For the text-containing cell, return its midpoint in [x, y] coordinate format. 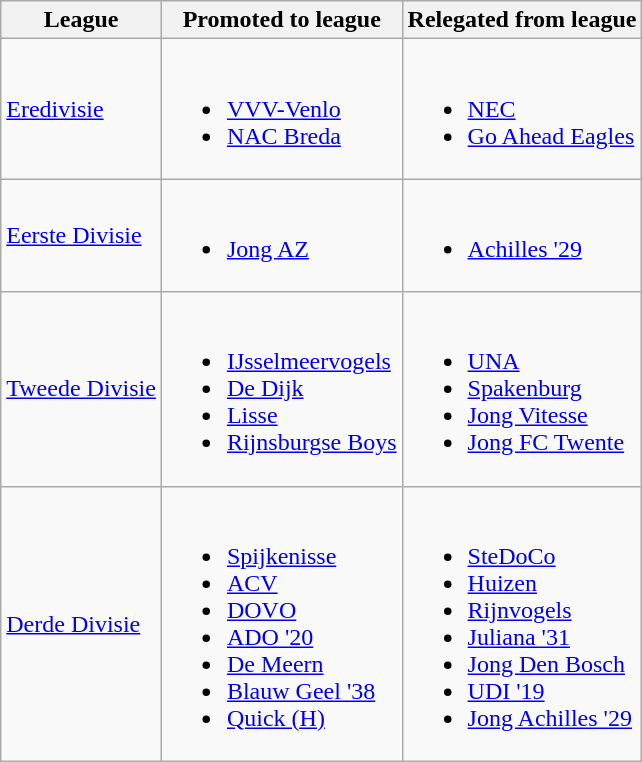
NECGo Ahead Eagles [522, 109]
Promoted to league [282, 20]
SteDoCoHuizenRijnvogelsJuliana '31Jong Den BoschUDI '19Jong Achilles '29 [522, 624]
UNASpakenburgJong VitesseJong FC Twente [522, 389]
VVV-VenloNAC Breda [282, 109]
IJsselmeervogelsDe DijkLisseRijnsburgse Boys [282, 389]
Tweede Divisie [82, 389]
Eerste Divisie [82, 236]
SpijkenisseACVDOVOADO '20De MeernBlauw Geel '38Quick (H) [282, 624]
Eredivisie [82, 109]
Relegated from league [522, 20]
League [82, 20]
Derde Divisie [82, 624]
Achilles '29 [522, 236]
Jong AZ [282, 236]
